Scan for the cell matching the given text and deliver its (x, y) coordinate at center. 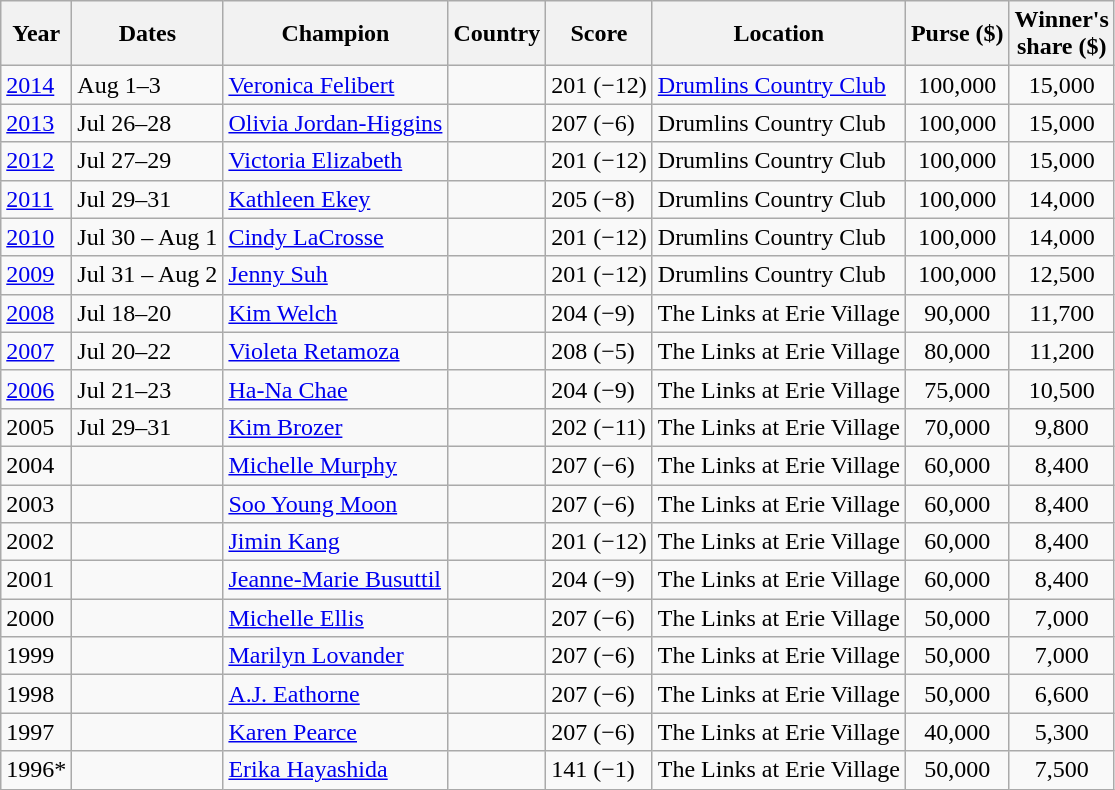
Soo Young Moon (336, 503)
2014 (36, 85)
Jul 31 – Aug 2 (148, 275)
Jeanne-Marie Busuttil (336, 580)
Michelle Ellis (336, 618)
Olivia Jordan-Higgins (336, 123)
2003 (36, 503)
Champion (336, 34)
2002 (36, 542)
Karen Pearce (336, 732)
11,700 (1062, 313)
Aug 1–3 (148, 85)
2011 (36, 199)
6,600 (1062, 694)
208 (−5) (600, 351)
70,000 (957, 427)
90,000 (957, 313)
Violeta Retamoza (336, 351)
10,500 (1062, 389)
1998 (36, 694)
202 (−11) (600, 427)
2009 (36, 275)
Score (600, 34)
1999 (36, 656)
Winner'sshare ($) (1062, 34)
Jul 20–22 (148, 351)
Cindy LaCrosse (336, 237)
Dates (148, 34)
2010 (36, 237)
2012 (36, 161)
Michelle Murphy (336, 465)
2004 (36, 465)
205 (−8) (600, 199)
11,200 (1062, 351)
141 (−1) (600, 770)
2008 (36, 313)
Jul 27–29 (148, 161)
75,000 (957, 389)
Purse ($) (957, 34)
Location (778, 34)
Victoria Elizabeth (336, 161)
2006 (36, 389)
5,300 (1062, 732)
Country (497, 34)
Jul 30 – Aug 1 (148, 237)
Erika Hayashida (336, 770)
Year (36, 34)
12,500 (1062, 275)
A.J. Eathorne (336, 694)
2007 (36, 351)
2013 (36, 123)
2000 (36, 618)
9,800 (1062, 427)
7,500 (1062, 770)
Kim Brozer (336, 427)
Jul 18–20 (148, 313)
2005 (36, 427)
Ha-Na Chae (336, 389)
Veronica Felibert (336, 85)
2001 (36, 580)
1997 (36, 732)
1996* (36, 770)
Jul 26–28 (148, 123)
Kathleen Ekey (336, 199)
80,000 (957, 351)
40,000 (957, 732)
Jenny Suh (336, 275)
Kim Welch (336, 313)
Marilyn Lovander (336, 656)
Jimin Kang (336, 542)
Jul 21–23 (148, 389)
